Pinpoint the cell where the given text exists, returning its [X, Y] midpoint coordinate. 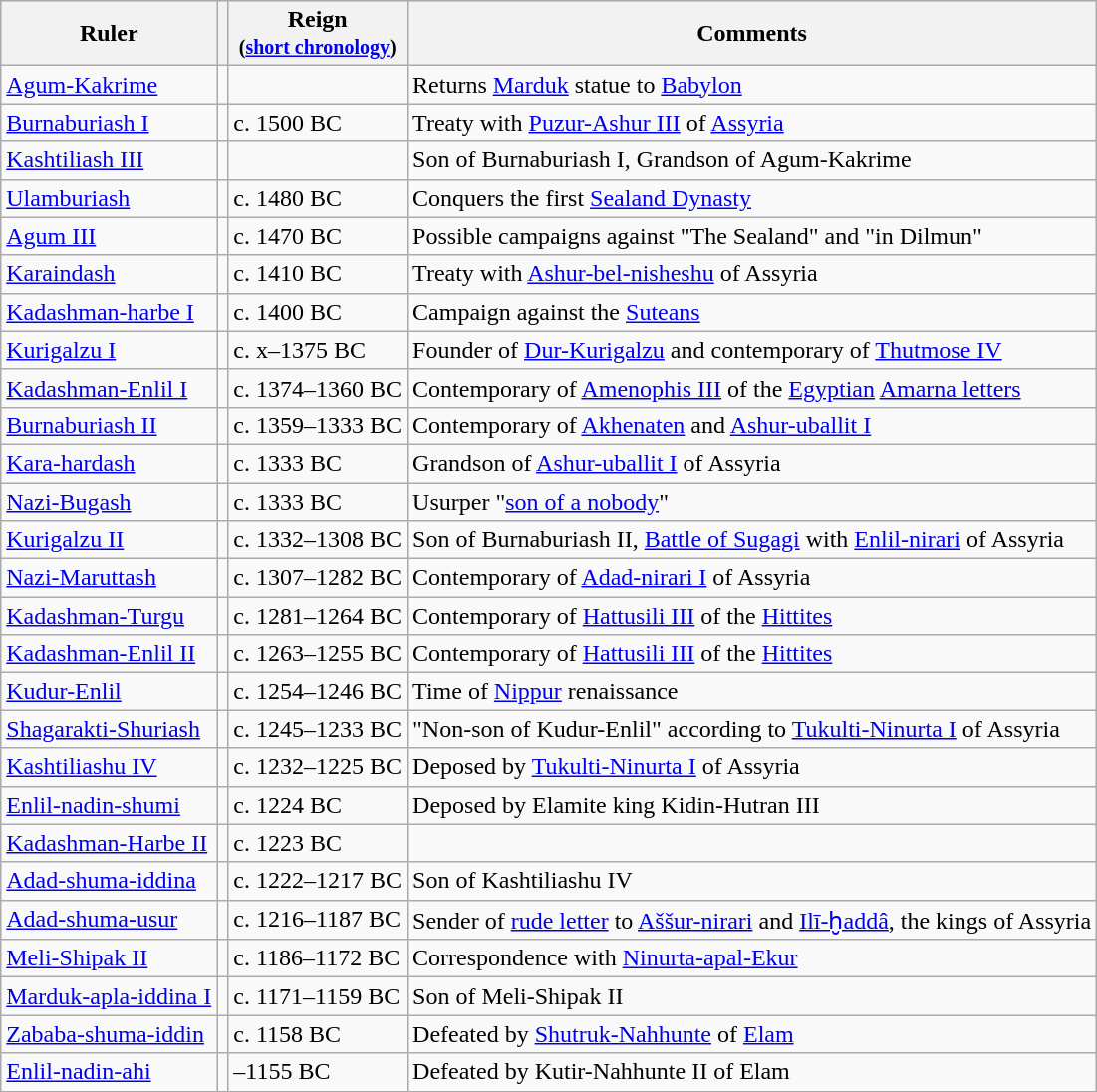
Defeated by Kutir-Nahhunte II of Elam [752, 1072]
c. 1400 BC [318, 312]
Contemporary of Amenophis III of the Egyptian Amarna letters [752, 388]
c. 1186–1172 BC [318, 958]
Kadashman-Enlil I [110, 388]
c. 1332–1308 BC [318, 540]
Reign(short chronology) [318, 34]
c. 1171–1159 BC [318, 996]
Adad-shuma-iddina [110, 881]
Contemporary of Adad-nirari I of Assyria [752, 578]
c. 1254–1246 BC [318, 691]
Treaty with Ashur-bel-nisheshu of Assyria [752, 274]
Returns Marduk statue to Babylon [752, 85]
Grandson of Ashur-uballit I of Assyria [752, 463]
Zababa-shuma-iddin [110, 1034]
Son of Burnaburiash I, Grandson of Agum-Kakrime [752, 160]
c. 1245–1233 BC [318, 729]
c. 1500 BC [318, 123]
Burnaburiash I [110, 123]
Contemporary of Akhenaten and Ashur-uballit I [752, 425]
Kudur-Enlil [110, 691]
c. 1224 BC [318, 805]
Kadashman-Enlil II [110, 654]
Deposed by Tukulti-Ninurta I of Assyria [752, 767]
Usurper "son of a nobody" [752, 501]
c. 1480 BC [318, 198]
–1155 BC [318, 1072]
Ulamburiash [110, 198]
Meli-Shipak II [110, 958]
Marduk-apla-iddina I [110, 996]
c. 1281–1264 BC [318, 616]
Agum III [110, 236]
c. 1359–1333 BC [318, 425]
Treaty with Puzur-Ashur III of Assyria [752, 123]
Kara-hardash [110, 463]
"Non-son of Kudur-Enlil" according to Tukulti-Ninurta I of Assyria [752, 729]
c. 1216–1187 BC [318, 920]
Son of Meli-Shipak II [752, 996]
c. 1222–1217 BC [318, 881]
Founder of Dur-Kurigalzu and contemporary of Thutmose IV [752, 350]
Karaindash [110, 274]
c. 1223 BC [318, 843]
Defeated by Shutruk-Nahhunte of Elam [752, 1034]
Correspondence with Ninurta-apal-Ekur [752, 958]
Son of Burnaburiash II, Battle of Sugagi with Enlil-nirari of Assyria [752, 540]
Kadashman-Harbe II [110, 843]
c. 1374–1360 BC [318, 388]
Time of Nippur renaissance [752, 691]
Burnaburiash II [110, 425]
Kurigalzu II [110, 540]
Kurigalzu I [110, 350]
Ruler [110, 34]
Enlil-nadin-ahi [110, 1072]
Nazi-Maruttash [110, 578]
c. x–1375 BC [318, 350]
c. 1263–1255 BC [318, 654]
Possible campaigns against "The Sealand" and "in Dilmun" [752, 236]
c. 1158 BC [318, 1034]
c. 1410 BC [318, 274]
Agum-Kakrime [110, 85]
Enlil-nadin-shumi [110, 805]
Shagarakti-Shuriash [110, 729]
Nazi-Bugash [110, 501]
Conquers the first Sealand Dynasty [752, 198]
Kadashman-harbe I [110, 312]
Kashtiliash III [110, 160]
Deposed by Elamite king Kidin-Hutran III [752, 805]
Kadashman-Turgu [110, 616]
c. 1307–1282 BC [318, 578]
Kashtiliashu IV [110, 767]
Comments [752, 34]
c. 1470 BC [318, 236]
Campaign against the Suteans [752, 312]
c. 1232–1225 BC [318, 767]
Sender of rude letter to Aššur-nirari and Ilī-ḫaddâ, the kings of Assyria [752, 920]
Son of Kashtiliashu IV [752, 881]
Adad-shuma-usur [110, 920]
